Pinpoint the cell where the given text exists, returning its [x, y] midpoint coordinate. 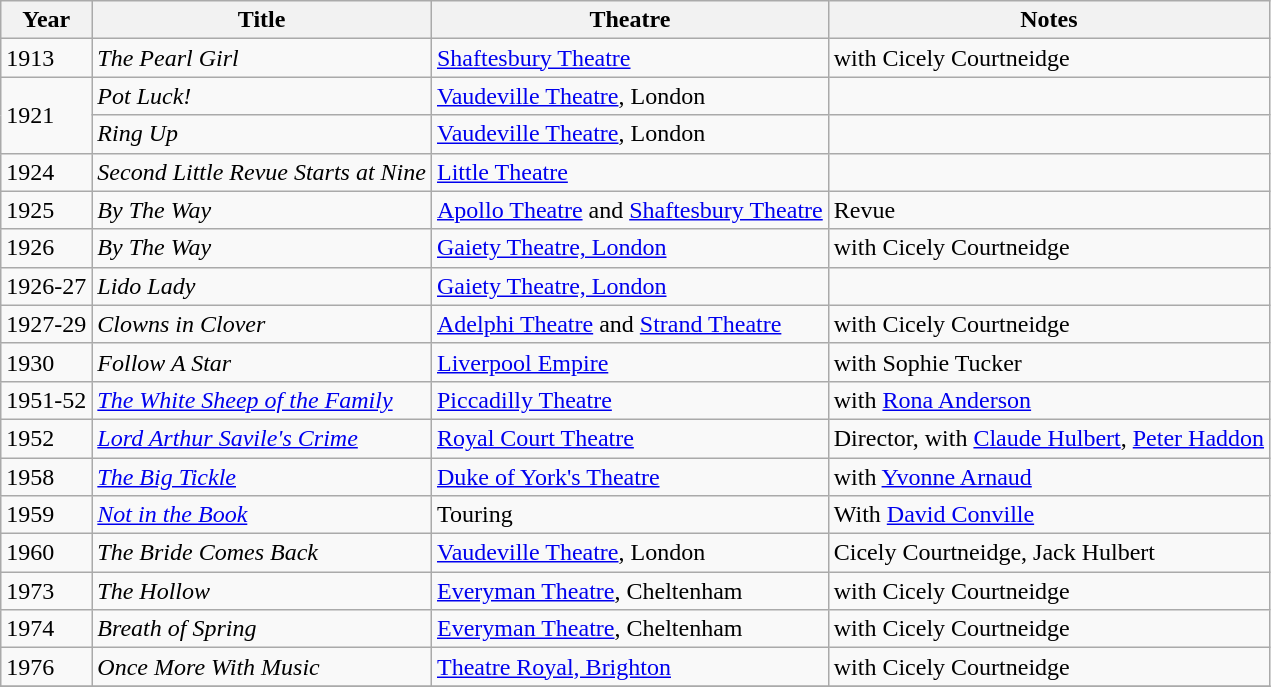
1924 [46, 172]
1952 [46, 438]
1925 [46, 210]
Little Theatre [630, 172]
Breath of Spring [262, 629]
1960 [46, 553]
1973 [46, 591]
Adelphi Theatre and Strand Theatre [630, 324]
1927-29 [46, 324]
Not in the Book [262, 515]
The White Sheep of the Family [262, 400]
Clowns in Clover [262, 324]
Follow A Star [262, 362]
Touring [630, 515]
1926 [46, 248]
Pot Luck! [262, 96]
Title [262, 20]
1913 [46, 58]
with Sophie Tucker [1048, 362]
1958 [46, 477]
1926-27 [46, 286]
Year [46, 20]
Theatre [630, 20]
The Big Tickle [262, 477]
Second Little Revue Starts at Nine [262, 172]
1974 [46, 629]
Liverpool Empire [630, 362]
With David Conville [1048, 515]
Royal Court Theatre [630, 438]
1930 [46, 362]
with Rona Anderson [1048, 400]
Duke of York's Theatre [630, 477]
The Bride Comes Back [262, 553]
Once More With Music [262, 667]
Apollo Theatre and Shaftesbury Theatre [630, 210]
1976 [46, 667]
Director, with Claude Hulbert, Peter Haddon [1048, 438]
1921 [46, 115]
Piccadilly Theatre [630, 400]
Revue [1048, 210]
Cicely Courtneidge, Jack Hulbert [1048, 553]
Shaftesbury Theatre [630, 58]
Lido Lady [262, 286]
Lord Arthur Savile's Crime [262, 438]
Theatre Royal, Brighton [630, 667]
with Yvonne Arnaud [1048, 477]
Ring Up [262, 134]
1951-52 [46, 400]
The Hollow [262, 591]
1959 [46, 515]
The Pearl Girl [262, 58]
Notes [1048, 20]
